Pinpoint the cell where the given text exists, returning its (x, y) midpoint coordinate. 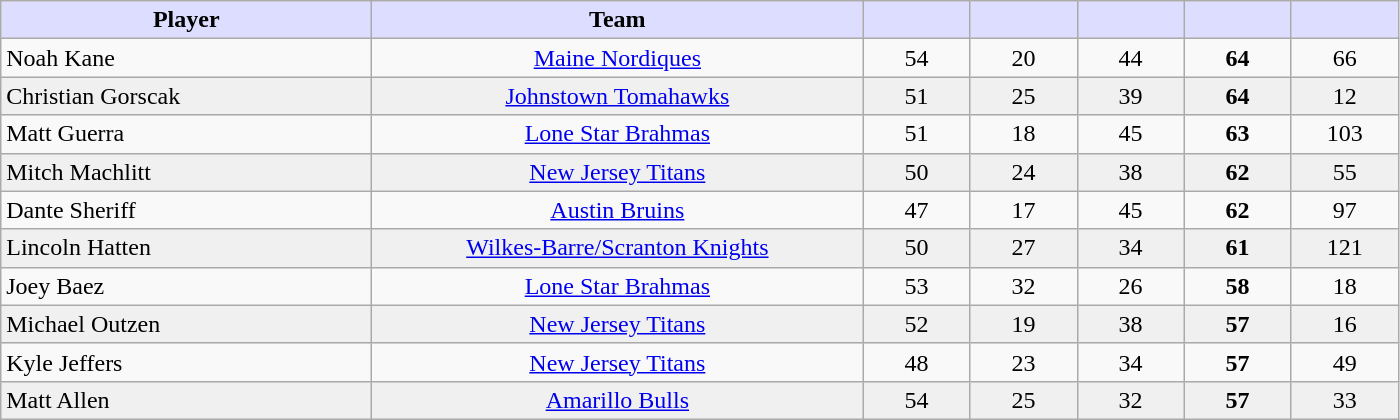
Matt Guerra (186, 134)
Lincoln Hatten (186, 248)
19 (1024, 324)
97 (1344, 210)
Team (618, 20)
Joey Baez (186, 286)
53 (916, 286)
44 (1130, 58)
63 (1238, 134)
Dante Sheriff (186, 210)
66 (1344, 58)
47 (916, 210)
17 (1024, 210)
Mitch Machlitt (186, 172)
Kyle Jeffers (186, 362)
55 (1344, 172)
Michael Outzen (186, 324)
24 (1024, 172)
Wilkes-Barre/Scranton Knights (618, 248)
Noah Kane (186, 58)
33 (1344, 400)
20 (1024, 58)
103 (1344, 134)
Maine Nordiques (618, 58)
48 (916, 362)
16 (1344, 324)
27 (1024, 248)
Amarillo Bulls (618, 400)
Johnstown Tomahawks (618, 96)
Christian Gorscak (186, 96)
23 (1024, 362)
58 (1238, 286)
49 (1344, 362)
12 (1344, 96)
121 (1344, 248)
Austin Bruins (618, 210)
Matt Allen (186, 400)
61 (1238, 248)
52 (916, 324)
26 (1130, 286)
Player (186, 20)
39 (1130, 96)
